Provide the [x, y] coordinate of the cell's center where the given text is located.  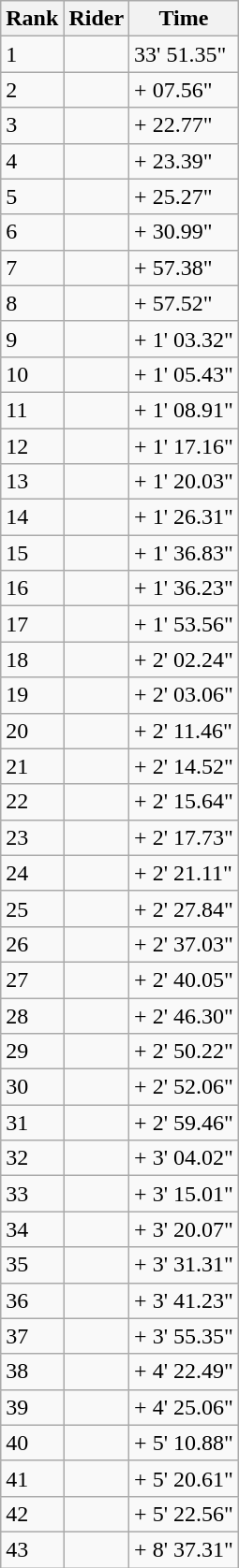
+ 5' 22.56" [184, 1514]
14 [32, 517]
+ 3' 15.01" [184, 1194]
10 [32, 374]
22 [32, 802]
43 [32, 1549]
20 [32, 731]
+ 1' 36.23" [184, 588]
32 [32, 1158]
+ 2' 52.06" [184, 1087]
+ 57.38" [184, 268]
+ 2' 59.46" [184, 1123]
23 [32, 837]
40 [32, 1443]
+ 2' 15.64" [184, 802]
+ 2' 50.22" [184, 1052]
33 [32, 1194]
11 [32, 410]
+ 3' 55.35" [184, 1336]
+ 23.39" [184, 161]
37 [32, 1336]
6 [32, 232]
+ 2' 02.24" [184, 660]
+ 4' 25.06" [184, 1407]
+ 2' 21.11" [184, 873]
26 [32, 944]
24 [32, 873]
7 [32, 268]
34 [32, 1229]
5 [32, 196]
+ 2' 40.05" [184, 980]
Rider [97, 19]
31 [32, 1123]
+ 1' 36.83" [184, 553]
17 [32, 624]
+ 30.99" [184, 232]
+ 2' 03.06" [184, 695]
4 [32, 161]
+ 25.27" [184, 196]
+ 22.77" [184, 125]
19 [32, 695]
+ 3' 41.23" [184, 1300]
+ 1' 03.32" [184, 339]
9 [32, 339]
+ 2' 11.46" [184, 731]
27 [32, 980]
+ 5' 10.88" [184, 1443]
2 [32, 90]
18 [32, 660]
1 [32, 54]
+ 2' 37.03" [184, 944]
12 [32, 446]
35 [32, 1265]
+ 4' 22.49" [184, 1372]
+ 1' 20.03" [184, 482]
30 [32, 1087]
+ 2' 14.52" [184, 766]
25 [32, 908]
+ 2' 46.30" [184, 1015]
13 [32, 482]
+ 57.52" [184, 303]
+ 8' 37.31" [184, 1549]
29 [32, 1052]
+ 3' 31.31" [184, 1265]
+ 1' 17.16" [184, 446]
15 [32, 553]
33' 51.35" [184, 54]
+ 1' 08.91" [184, 410]
42 [32, 1514]
Time [184, 19]
Rank [32, 19]
39 [32, 1407]
+ 1' 26.31" [184, 517]
38 [32, 1372]
28 [32, 1015]
21 [32, 766]
+ 3' 20.07" [184, 1229]
+ 2' 27.84" [184, 908]
+ 3' 04.02" [184, 1158]
3 [32, 125]
+ 07.56" [184, 90]
8 [32, 303]
+ 2' 17.73" [184, 837]
41 [32, 1478]
36 [32, 1300]
+ 1' 53.56" [184, 624]
+ 1' 05.43" [184, 374]
+ 5' 20.61" [184, 1478]
16 [32, 588]
